Provide the (x, y) coordinate of the cell's center where the given text is located.  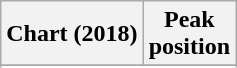
Peakposition (189, 34)
Chart (2018) (72, 34)
